Output the [X, Y] coordinate of the center of the cell containing the given text.  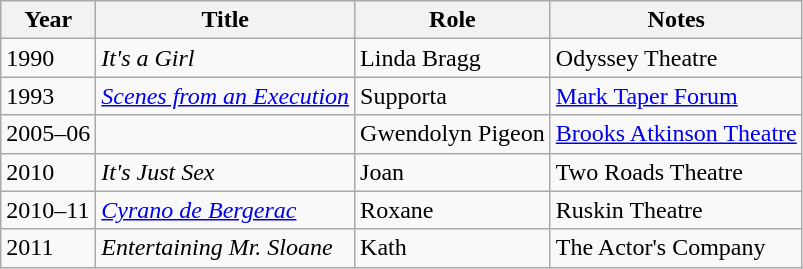
Scenes from an Execution [226, 96]
Roxane [453, 210]
Joan [453, 172]
1993 [48, 96]
Supporta [453, 96]
Role [453, 20]
It's Just Sex [226, 172]
Odyssey Theatre [676, 58]
Mark Taper Forum [676, 96]
Notes [676, 20]
1990 [48, 58]
2011 [48, 248]
Entertaining Mr. Sloane [226, 248]
2010 [48, 172]
The Actor's Company [676, 248]
Title [226, 20]
2010–11 [48, 210]
Year [48, 20]
Ruskin Theatre [676, 210]
Cyrano de Bergerac [226, 210]
Brooks Atkinson Theatre [676, 134]
Two Roads Theatre [676, 172]
Linda Bragg [453, 58]
Gwendolyn Pigeon [453, 134]
It's a Girl [226, 58]
2005–06 [48, 134]
Kath [453, 248]
